Identify which cell holds the provided text, then report its [x, y] central coordinate. 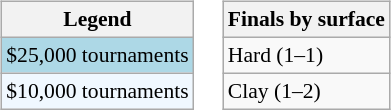
Hard (1–1) [306, 55]
$10,000 tournaments [97, 91]
$25,000 tournaments [97, 55]
Legend [97, 20]
Finals by surface [306, 20]
Clay (1–2) [306, 91]
